Capture the cell that displays the provided text and extract its (X, Y) central coordinate. 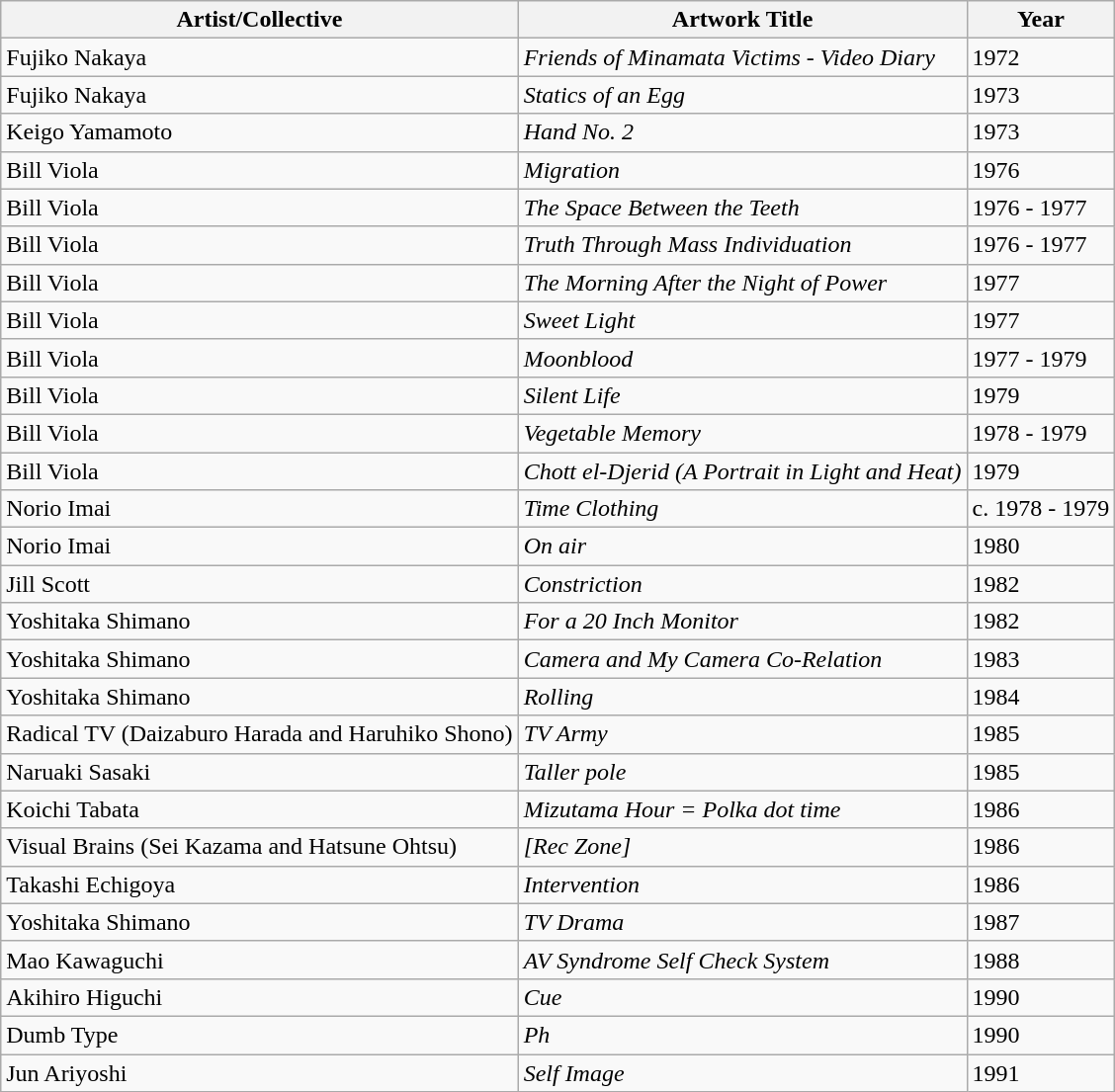
Self Image (742, 1072)
1978 - 1979 (1041, 433)
1984 (1041, 697)
Dumb Type (259, 1035)
Jun Ariyoshi (259, 1072)
Jill Scott (259, 584)
Ph (742, 1035)
Rolling (742, 697)
Time Clothing (742, 509)
c. 1978 - 1979 (1041, 509)
Sweet Light (742, 320)
Chott el-Djerid (A Portrait in Light and Heat) (742, 471)
Truth Through Mass Individuation (742, 245)
Naruaki Sasaki (259, 772)
Takashi Echigoya (259, 884)
Intervention (742, 884)
The Morning After the Night of Power (742, 283)
Statics of an Egg (742, 95)
1972 (1041, 57)
1987 (1041, 922)
Mizutama Hour = Polka dot time (742, 809)
1980 (1041, 546)
Constriction (742, 584)
TV Drama (742, 922)
Taller pole (742, 772)
Cue (742, 997)
Friends of Minamata Victims - Video Diary (742, 57)
Keigo Yamamoto (259, 132)
Artist/Collective (259, 20)
For a 20 Inch Monitor (742, 622)
Artwork Title (742, 20)
Camera and My Camera Co-Relation (742, 659)
1976 (1041, 170)
On air (742, 546)
Silent Life (742, 395)
The Space Between the Teeth (742, 208)
AV Syndrome Self Check System (742, 960)
Vegetable Memory (742, 433)
Radical TV (Daizaburo Harada and Haruhiko Shono) (259, 734)
Mao Kawaguchi (259, 960)
Migration (742, 170)
1977 - 1979 (1041, 358)
Akihiro Higuchi (259, 997)
1983 (1041, 659)
1991 (1041, 1072)
[Rec Zone] (742, 847)
Hand No. 2 (742, 132)
Koichi Tabata (259, 809)
TV Army (742, 734)
Year (1041, 20)
Visual Brains (Sei Kazama and Hatsune Ohtsu) (259, 847)
1988 (1041, 960)
Moonblood (742, 358)
